Scan for the cell matching the given text and deliver its [X, Y] coordinate at center. 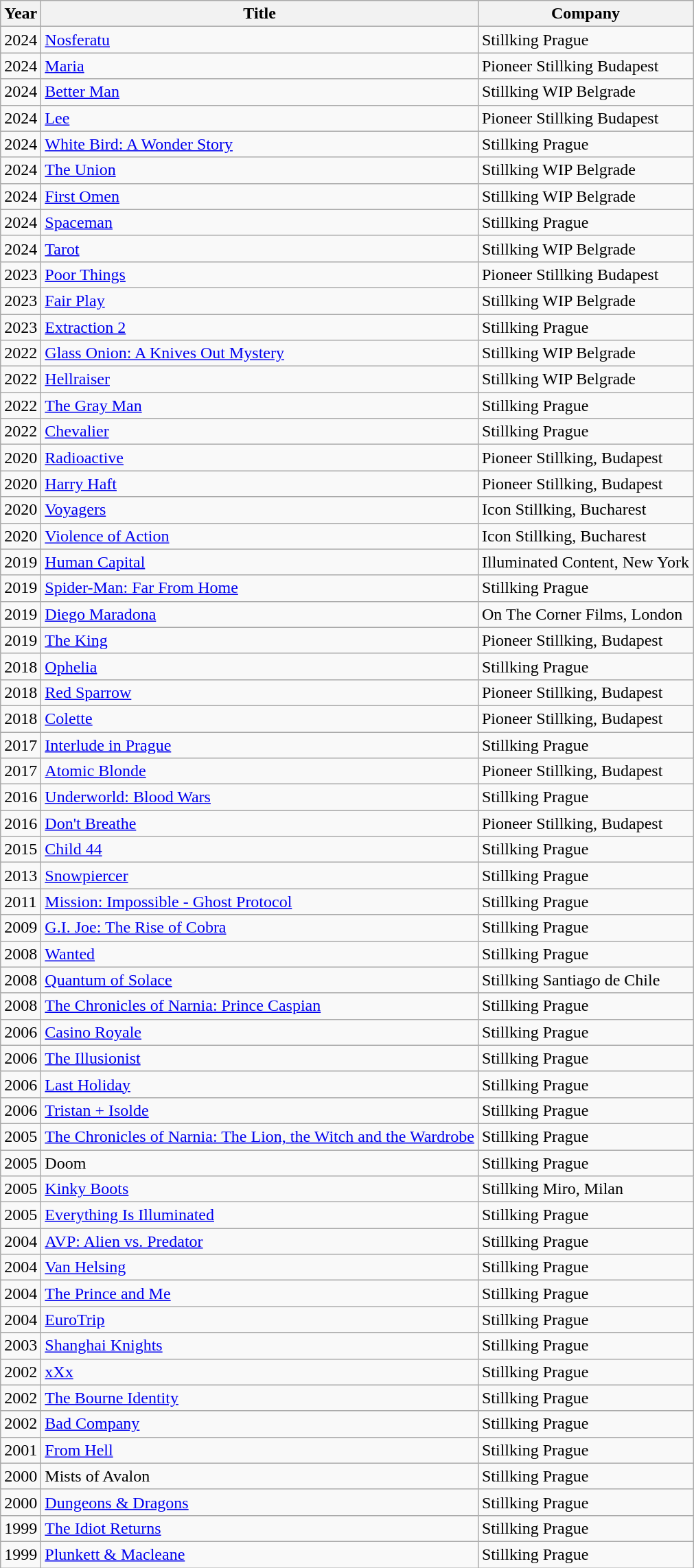
2001 [21, 1450]
Dungeons & Dragons [259, 1502]
Atomic Blonde [259, 771]
2013 [21, 876]
The Chronicles of Narnia: Prince Caspian [259, 1006]
Spaceman [259, 222]
Maria [259, 66]
Wanted [259, 954]
Quantum of Solace [259, 980]
Chevalier [259, 432]
The Prince and Me [259, 1294]
Kinky Boots [259, 1189]
Glass Onion: A Knives Out Mystery [259, 353]
Hellraiser [259, 379]
White Bird: A Wonder Story [259, 144]
Voyagers [259, 510]
Interlude in Prague [259, 745]
Van Helsing [259, 1267]
2015 [21, 850]
2003 [21, 1346]
Everything Is Illuminated [259, 1215]
Underworld: Blood Wars [259, 797]
Title [259, 14]
Violence of Action [259, 536]
Extraction 2 [259, 327]
Stillking Santiago de Chile [585, 980]
The King [259, 640]
Human Capital [259, 562]
Illuminated Content, New York [585, 562]
First Omen [259, 196]
2011 [21, 902]
Nosferatu [259, 40]
EuroTrip [259, 1320]
Bad Company [259, 1424]
AVP: Alien vs. Predator [259, 1241]
On The Corner Films, London [585, 614]
Poor Things [259, 274]
The Illusionist [259, 1058]
Tarot [259, 248]
The Chronicles of Narnia: The Lion, the Witch and the Wardrobe [259, 1136]
The Union [259, 170]
Child 44 [259, 850]
Mists of Avalon [259, 1476]
Harry Haft [259, 484]
Snowpiercer [259, 876]
Better Man [259, 92]
Ophelia [259, 666]
The Bourne Identity [259, 1398]
G.I. Joe: The Rise of Cobra [259, 928]
2009 [21, 928]
Don't Breathe [259, 823]
Year [21, 14]
Diego Maradona [259, 614]
Doom [259, 1163]
Casino Royale [259, 1032]
Plunkett & Macleane [259, 1554]
Colette [259, 718]
Stillking Miro, Milan [585, 1189]
The Idiot Returns [259, 1528]
Tristan + Isolde [259, 1110]
Radioactive [259, 458]
Company [585, 14]
Lee [259, 118]
The Gray Man [259, 406]
Spider-Man: Far From Home [259, 588]
Red Sparrow [259, 692]
Mission: Impossible - Ghost Protocol [259, 902]
Fair Play [259, 301]
Shanghai Knights [259, 1346]
Last Holiday [259, 1084]
From Hell [259, 1450]
xXx [259, 1372]
